Determine the [x, y] coordinate at the center of the cell enclosing the given text.  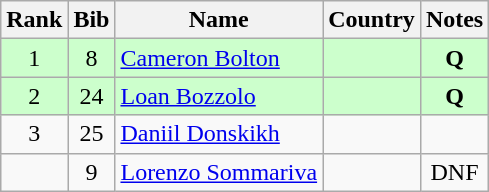
25 [92, 134]
Loan Bozzolo [219, 96]
3 [34, 134]
DNF [454, 172]
Notes [454, 20]
Name [219, 20]
8 [92, 58]
Country [372, 20]
2 [34, 96]
Cameron Bolton [219, 58]
Bib [92, 20]
Lorenzo Sommariva [219, 172]
9 [92, 172]
1 [34, 58]
Daniil Donskikh [219, 134]
Rank [34, 20]
24 [92, 96]
